Scan for the cell matching the given text and deliver its [x, y] coordinate at center. 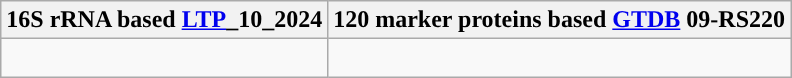
16S rRNA based LTP_10_2024 [164, 20]
120 marker proteins based GTDB 09-RS220 [560, 20]
